From the cell containing the given text, extract its center point as [X, Y] coordinate. 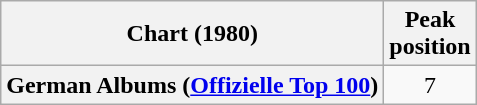
Chart (1980) [192, 34]
German Albums (Offizielle Top 100) [192, 85]
Peakposition [430, 34]
7 [430, 85]
